Return [x, y] of the center of cell containing provided text 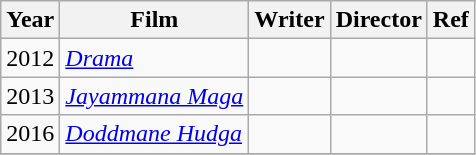
Writer [290, 20]
Year [30, 20]
2016 [30, 134]
2012 [30, 58]
2013 [30, 96]
Jayammana Maga [154, 96]
Drama [154, 58]
Film [154, 20]
Doddmane Hudga [154, 134]
Director [378, 20]
Ref [450, 20]
